Identify which cell holds the provided text, then report its (X, Y) central coordinate. 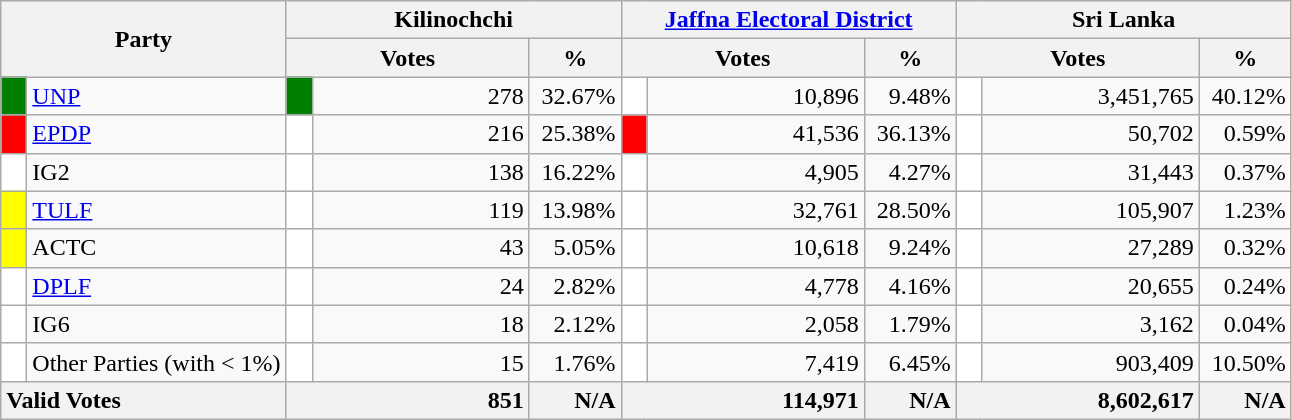
0.59% (1245, 134)
1.23% (1245, 210)
3,451,765 (1090, 96)
28.50% (910, 210)
0.04% (1245, 324)
1.76% (575, 362)
13.98% (575, 210)
138 (420, 172)
20,655 (1090, 286)
10,896 (756, 96)
Jaffna Electoral District (788, 20)
31,443 (1090, 172)
2.82% (575, 286)
4,905 (756, 172)
32.67% (575, 96)
25.38% (575, 134)
7,419 (756, 362)
6.45% (910, 362)
27,289 (1090, 248)
43 (420, 248)
2.12% (575, 324)
18 (420, 324)
216 (420, 134)
36.13% (910, 134)
1.79% (910, 324)
903,409 (1090, 362)
32,761 (756, 210)
Party (144, 39)
Valid Votes (144, 400)
8,602,617 (1078, 400)
50,702 (1090, 134)
ACTC (156, 248)
105,907 (1090, 210)
40.12% (1245, 96)
4.16% (910, 286)
4,778 (756, 286)
119 (420, 210)
0.37% (1245, 172)
IG6 (156, 324)
10,618 (756, 248)
0.24% (1245, 286)
851 (408, 400)
24 (420, 286)
114,971 (742, 400)
Other Parties (with < 1%) (156, 362)
278 (420, 96)
4.27% (910, 172)
Kilinochchi (454, 20)
IG2 (156, 172)
UNP (156, 96)
2,058 (756, 324)
DPLF (156, 286)
EPDP (156, 134)
5.05% (575, 248)
9.24% (910, 248)
0.32% (1245, 248)
41,536 (756, 134)
Sri Lanka (1124, 20)
TULF (156, 210)
16.22% (575, 172)
10.50% (1245, 362)
3,162 (1090, 324)
15 (420, 362)
9.48% (910, 96)
